Return [x, y] of the center of cell containing provided text 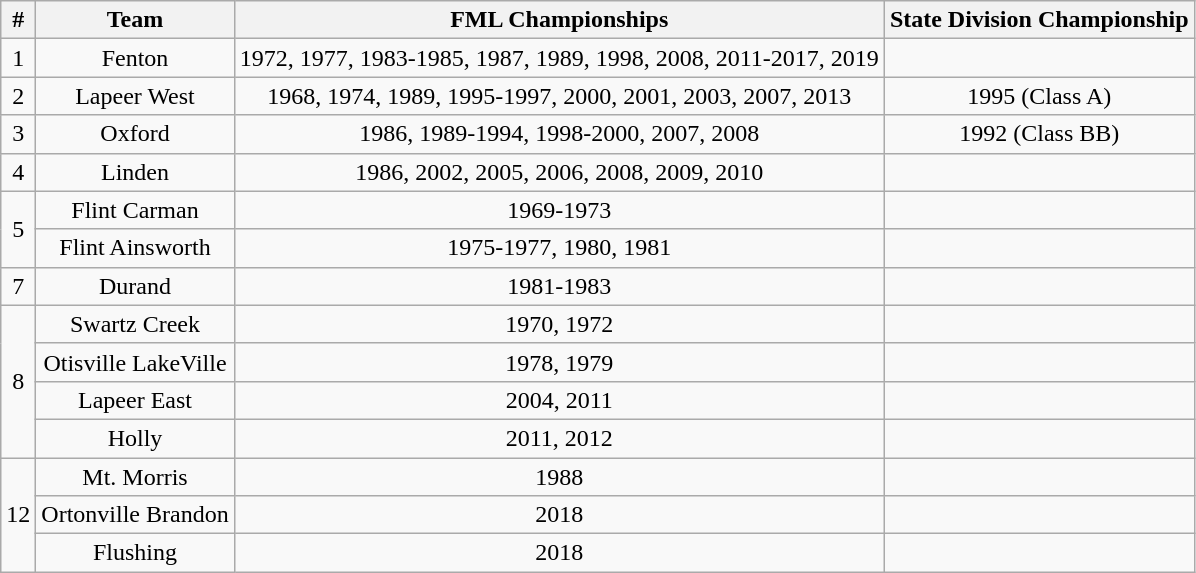
1986, 1989-1994, 1998-2000, 2007, 2008 [559, 134]
State Division Championship [1039, 20]
8 [18, 381]
Durand [135, 286]
Ortonville Brandon [135, 515]
2004, 2011 [559, 400]
Flint Ainsworth [135, 248]
1968, 1974, 1989, 1995-1997, 2000, 2001, 2003, 2007, 2013 [559, 96]
Flushing [135, 553]
1975-1977, 1980, 1981 [559, 248]
Team [135, 20]
1992 (Class BB) [1039, 134]
1981-1983 [559, 286]
1988 [559, 477]
Mt. Morris [135, 477]
2 [18, 96]
Otisville LakeVille [135, 362]
7 [18, 286]
1970, 1972 [559, 324]
Swartz Creek [135, 324]
5 [18, 229]
Lapeer East [135, 400]
1978, 1979 [559, 362]
Fenton [135, 58]
1969-1973 [559, 210]
2011, 2012 [559, 438]
# [18, 20]
1986, 2002, 2005, 2006, 2008, 2009, 2010 [559, 172]
12 [18, 515]
1 [18, 58]
3 [18, 134]
1995 (Class A) [1039, 96]
Holly [135, 438]
FML Championships [559, 20]
1972, 1977, 1983-1985, 1987, 1989, 1998, 2008, 2011-2017, 2019 [559, 58]
4 [18, 172]
Flint Carman [135, 210]
Linden [135, 172]
Oxford [135, 134]
Lapeer West [135, 96]
